Detect which cell encompasses the target text, then output its (X, Y) center coordinate. 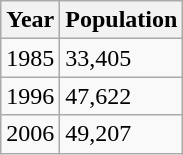
33,405 (122, 58)
1985 (30, 58)
47,622 (122, 96)
Year (30, 20)
2006 (30, 134)
49,207 (122, 134)
Population (122, 20)
1996 (30, 96)
